Detect which cell encompasses the target text, then output its (X, Y) center coordinate. 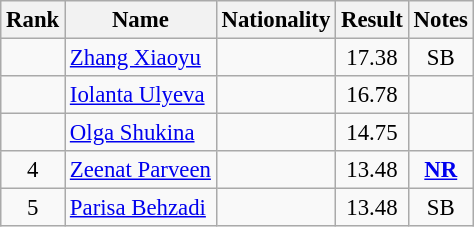
Iolanta Ulyeva (141, 95)
Zhang Xiaoyu (141, 58)
NR (440, 170)
5 (33, 208)
Notes (440, 20)
Olga Shukina (141, 133)
Parisa Behzadi (141, 208)
Zeenat Parveen (141, 170)
16.78 (372, 95)
Name (141, 20)
17.38 (372, 58)
Nationality (276, 20)
Rank (33, 20)
Result (372, 20)
4 (33, 170)
14.75 (372, 133)
